For the text-containing cell, return its midpoint in [x, y] coordinate format. 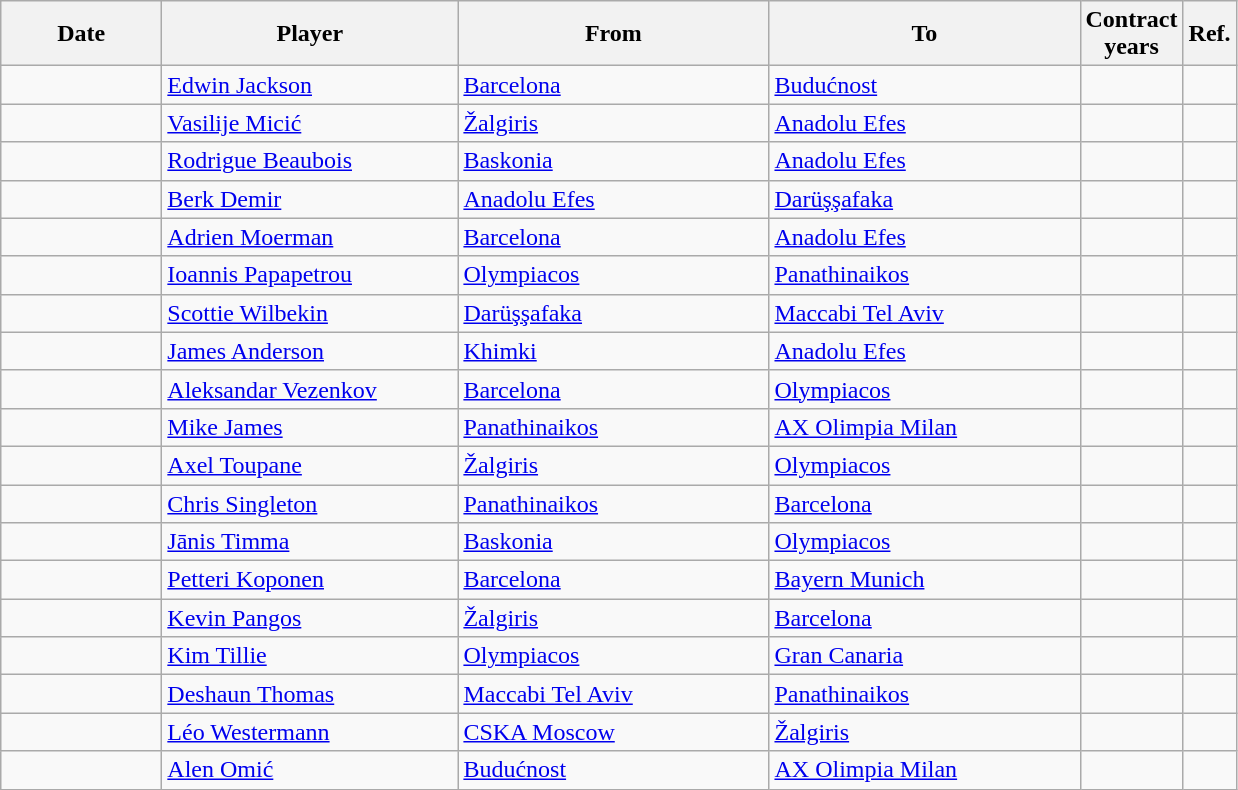
Ioannis Papapetrou [310, 275]
Rodrigue Beaubois [310, 161]
Petteri Koponen [310, 580]
Kevin Pangos [310, 618]
Bayern Munich [924, 580]
Khimki [614, 351]
Aleksandar Vezenkov [310, 389]
Gran Canaria [924, 656]
Edwin Jackson [310, 85]
From [614, 34]
Player [310, 34]
Léo Westermann [310, 732]
Adrien Moerman [310, 237]
Axel Toupane [310, 465]
Ref. [1210, 34]
Deshaun Thomas [310, 694]
To [924, 34]
Chris Singleton [310, 503]
Contractyears [1132, 34]
Scottie Wilbekin [310, 313]
Vasilije Micić [310, 123]
Date [82, 34]
Jānis Timma [310, 542]
Alen Omić [310, 770]
Kim Tillie [310, 656]
Berk Demir [310, 199]
CSKA Moscow [614, 732]
James Anderson [310, 351]
Mike James [310, 427]
